Extract the (X, Y) coordinate from the center of the cell holding the provided text.  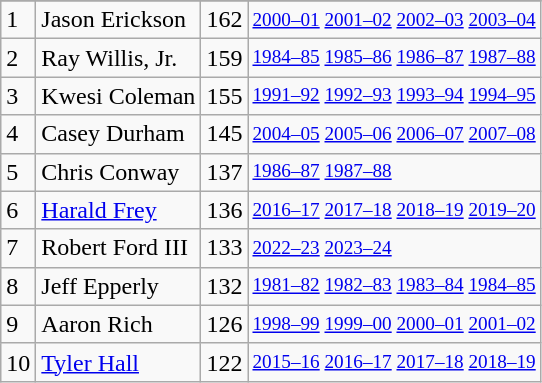
162 (224, 20)
Kwesi Coleman (118, 96)
Chris Conway (118, 172)
1981–82 1982–83 1983–84 1984–85 (394, 286)
Robert Ford III (118, 248)
Aaron Rich (118, 324)
Jason Erickson (118, 20)
1986–87 1987–88 (394, 172)
9 (18, 324)
2 (18, 58)
2022–23 2023–24 (394, 248)
4 (18, 134)
2000–01 2001–02 2002–03 2003–04 (394, 20)
8 (18, 286)
136 (224, 210)
6 (18, 210)
Tyler Hall (118, 362)
145 (224, 134)
1998–99 1999–00 2000–01 2001–02 (394, 324)
Jeff Epperly (118, 286)
10 (18, 362)
2015–16 2016–17 2017–18 2018–19 (394, 362)
132 (224, 286)
Harald Frey (118, 210)
5 (18, 172)
1991–92 1992–93 1993–94 1994–95 (394, 96)
1984–85 1985–86 1986–87 1987–88 (394, 58)
Ray Willis, Jr. (118, 58)
126 (224, 324)
133 (224, 248)
159 (224, 58)
2004–05 2005–06 2006–07 2007–08 (394, 134)
2016–17 2017–18 2018–19 2019–20 (394, 210)
3 (18, 96)
137 (224, 172)
Casey Durham (118, 134)
155 (224, 96)
122 (224, 362)
7 (18, 248)
1 (18, 20)
